Return the [X, Y] coordinate for the center point of the cell that contains the specified text.  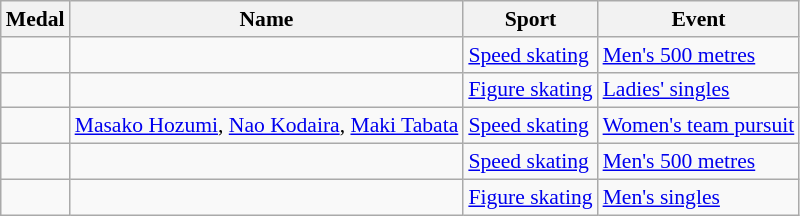
Event [699, 19]
Men's singles [699, 197]
Medal [36, 19]
Women's team pursuit [699, 126]
Sport [530, 19]
Ladies' singles [699, 90]
Masako Hozumi, Nao Kodaira, Maki Tabata [267, 126]
Name [267, 19]
